Return the (x, y) coordinate for the center point of the cell that contains the specified text.  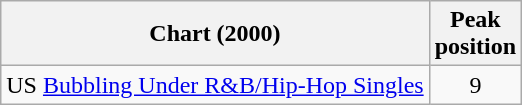
9 (475, 85)
US Bubbling Under R&B/Hip-Hop Singles (215, 85)
Chart (2000) (215, 34)
Peakposition (475, 34)
